Locate the cell with the specified text and output its [X, Y] center coordinate. 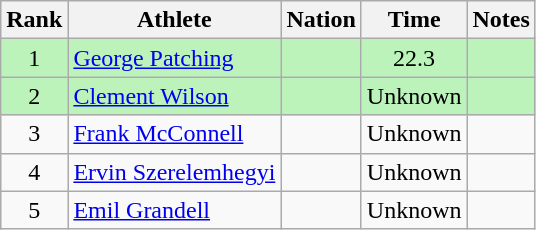
Athlete [174, 20]
2 [34, 96]
Nation [321, 20]
Clement Wilson [174, 96]
3 [34, 134]
George Patching [174, 58]
Notes [501, 20]
Frank McConnell [174, 134]
Time [414, 20]
4 [34, 172]
1 [34, 58]
Rank [34, 20]
Emil Grandell [174, 210]
22.3 [414, 58]
5 [34, 210]
Ervin Szerelemhegyi [174, 172]
